Provide the (x, y) coordinate of the cell's center where the given text is located.  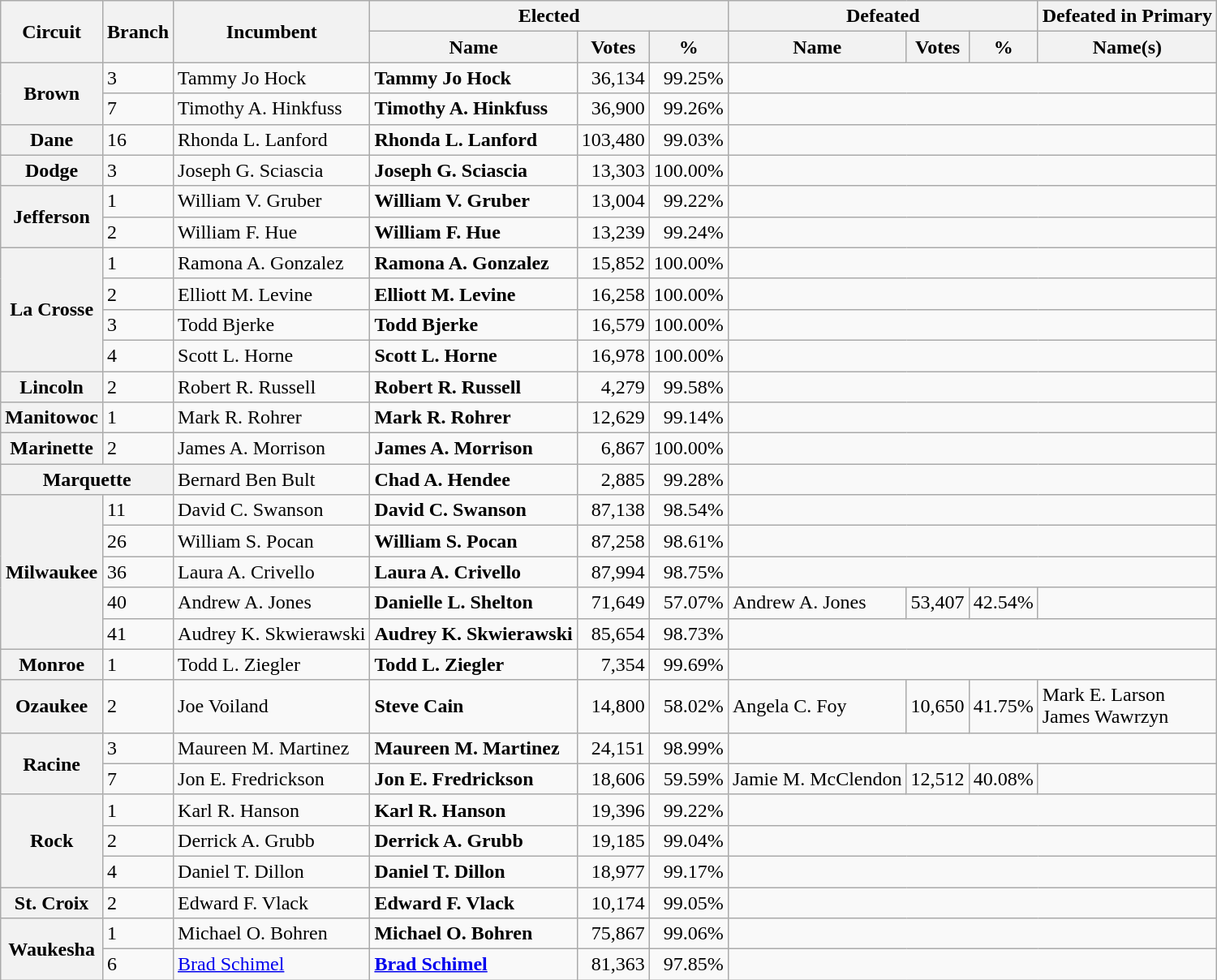
Jefferson (52, 217)
Name(s) (1127, 47)
24,151 (613, 748)
10,174 (613, 903)
4,279 (613, 387)
36 (138, 572)
Steve Cain (474, 706)
Angela C. Foy (817, 706)
13,239 (613, 232)
Defeated (883, 16)
Racine (52, 763)
99.24% (688, 232)
87,994 (613, 572)
2,885 (613, 479)
Jamie M. McClendon (817, 779)
40.08% (1003, 779)
99.06% (688, 934)
99.17% (688, 871)
103,480 (613, 140)
42.54% (1003, 603)
Elected (548, 16)
Brown (52, 93)
Circuit (52, 32)
Ozaukee (52, 706)
98.54% (688, 510)
14,800 (613, 706)
58.02% (688, 706)
98.61% (688, 541)
98.73% (688, 634)
36,134 (613, 78)
Marquette (88, 479)
16,258 (613, 294)
99.05% (688, 903)
La Crosse (52, 309)
99.69% (688, 664)
99.25% (688, 78)
99.14% (688, 418)
11 (138, 510)
Danielle L. Shelton (474, 603)
99.04% (688, 840)
7,354 (613, 664)
97.85% (688, 965)
Branch (138, 32)
Dane (52, 140)
13,004 (613, 201)
98.99% (688, 748)
Defeated in Primary (1127, 16)
16 (138, 140)
41 (138, 634)
Milwaukee (52, 572)
Manitowoc (52, 418)
12,512 (938, 779)
12,629 (613, 418)
59.59% (688, 779)
87,138 (613, 510)
Lincoln (52, 387)
Mark E. LarsonJames Wawrzyn (1127, 706)
71,649 (613, 603)
Marinette (52, 449)
99.58% (688, 387)
Joe Voiland (272, 706)
41.75% (1003, 706)
18,606 (613, 779)
75,867 (613, 934)
Rock (52, 840)
Dodge (52, 170)
Bernard Ben Bult (272, 479)
99.28% (688, 479)
57.07% (688, 603)
6 (138, 965)
87,258 (613, 541)
Monroe (52, 664)
99.03% (688, 140)
6,867 (613, 449)
81,363 (613, 965)
10,650 (938, 706)
36,900 (613, 109)
53,407 (938, 603)
40 (138, 603)
26 (138, 541)
98.75% (688, 572)
16,579 (613, 325)
Incumbent (272, 32)
99.26% (688, 109)
19,396 (613, 810)
85,654 (613, 634)
18,977 (613, 871)
Waukesha (52, 949)
16,978 (613, 355)
15,852 (613, 263)
St. Croix (52, 903)
19,185 (613, 840)
Chad A. Hendee (474, 479)
13,303 (613, 170)
